Output the (X, Y) coordinate of the center of the cell containing the given text.  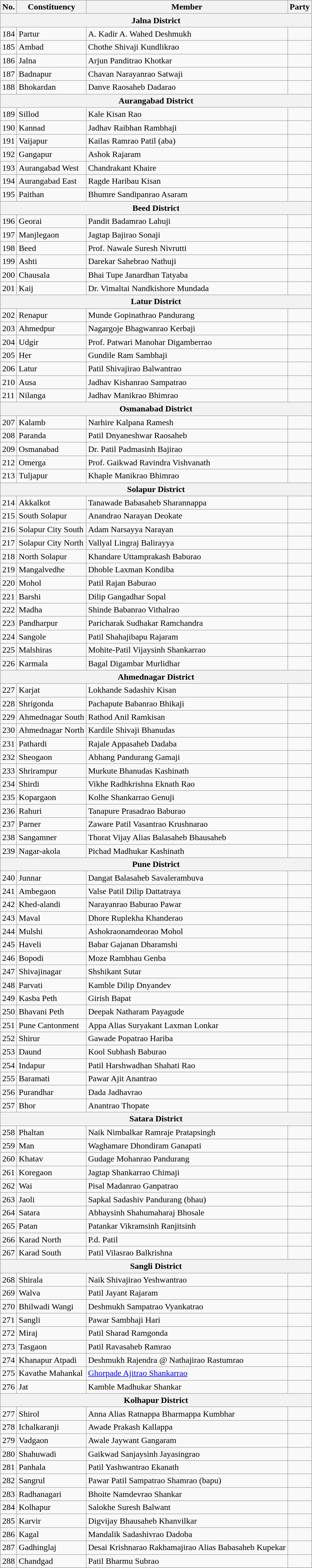
Junnar (51, 878)
266 (8, 1239)
Darekar Sahebrao Nathuji (187, 262)
229 (8, 717)
243 (8, 918)
223 (8, 623)
282 (8, 1481)
Malshiras (51, 650)
North Solapur (51, 556)
Karvir (51, 1521)
Beed District (156, 208)
Moze Rambhau Genba (187, 958)
220 (8, 583)
Indapur (51, 1065)
Mohol (51, 583)
201 (8, 288)
Kool Subhash Baburao (187, 1052)
236 (8, 811)
Appa Alias Suryakant Laxman Lonkar (187, 1025)
187 (8, 74)
Naik Nimbalkar Ramraje Pratapsingh (187, 1132)
Zaware Patil Vasantrao Krushnarao (187, 824)
190 (8, 127)
227 (8, 690)
Ahmednagar South (51, 717)
202 (8, 315)
Ghorpade Ajitrao Shankarrao (187, 1373)
Arjun Panditrao Khotkar (187, 61)
249 (8, 998)
Dr. Patil Padmasinh Bajirao (187, 449)
237 (8, 824)
Shirur (51, 1039)
Sangole (51, 637)
Parvati (51, 985)
Baramati (51, 1079)
Mohite-Patil Vijaysinh Shankarrao (187, 650)
Narhire Kalpana Ramesh (187, 422)
Deshmukh Sampatrao Vyankatrao (187, 1306)
Karad South (51, 1253)
South Solapur (51, 516)
Kale Kisan Rao (187, 114)
Adam Narsayya Narayan (187, 529)
Pathardi (51, 744)
Georai (51, 221)
210 (8, 382)
Bhavani Peth (51, 1012)
Shirol (51, 1413)
Gawade Popatrao Hariba (187, 1039)
Karmala (51, 663)
215 (8, 516)
Kolhe Shankarrao Genuji (187, 797)
Latur (51, 369)
247 (8, 971)
200 (8, 275)
Bopodi (51, 958)
Dilip Gangadhar Sopal (187, 597)
241 (8, 891)
Bagal Digambar Murlidhar (187, 663)
Wai (51, 1186)
Udgir (51, 342)
Kopargaon (51, 797)
Prof. Patwari Manohar Digamberrao (187, 342)
225 (8, 650)
280 (8, 1454)
Pandharpur (51, 623)
Ahmednagar North (51, 730)
Khatav (51, 1159)
221 (8, 597)
Patil Harshwadhan Shahati Rao (187, 1065)
253 (8, 1052)
Bhoite Namdevrao Shankar (187, 1494)
258 (8, 1132)
Chausala (51, 275)
283 (8, 1494)
Pawar Ajit Anantrao (187, 1079)
Purandhar (51, 1092)
Chavan Narayanrao Satwaji (187, 74)
209 (8, 449)
196 (8, 221)
228 (8, 704)
Mandalik Sadashivrao Dadoba (187, 1534)
Vaijapur (51, 141)
257 (8, 1106)
Dhore Ruplekha Khanderao (187, 918)
198 (8, 248)
233 (8, 770)
254 (8, 1065)
264 (8, 1213)
Pune Cantonment (51, 1025)
Bhai Tupe Janardhan Tatyaba (187, 275)
Paithan (51, 195)
Satara District (156, 1119)
Pisal Madanrao Ganpatrao (187, 1186)
Constituency (51, 7)
Jalna District (156, 20)
Omerga (51, 462)
188 (8, 87)
Khanapur Atpadi (51, 1360)
Anantrao Thopate (187, 1106)
186 (8, 61)
Pawar Patil Sampatrao Shamrao (bapu) (187, 1481)
Ashokraonamdeorao Mohol (187, 931)
Prof. Nawale Suresh Nivrutti (187, 248)
Shinde Babanrao Vithalrao (187, 610)
Patil Dnyaneshwar Raosaheb (187, 436)
Dada Jadhavrao (187, 1092)
Party (300, 7)
189 (8, 114)
207 (8, 422)
Kannad (51, 127)
274 (8, 1360)
219 (8, 569)
Shivajinagar (51, 971)
Dhoble Laxman Kondiba (187, 569)
Jagtap Bajirao Sonaji (187, 235)
Jalna (51, 61)
234 (8, 784)
Satara (51, 1213)
272 (8, 1333)
Solapur District (156, 489)
Gadhinglaj (51, 1548)
Kaij (51, 288)
Gaikwad Sanjaysinh Jayasingrao (187, 1454)
288 (8, 1561)
Panhala (51, 1467)
Jadhav Manikrao Bhimrao (187, 396)
Mulshi (51, 931)
Her (51, 355)
Bhumre Sandipanrao Asaram (187, 195)
Aurangabad District (156, 101)
245 (8, 945)
203 (8, 328)
Shshikant Sutar (187, 971)
Abhang Pandurang Gamaji (187, 757)
Aurangabad West (51, 168)
P.d. Patil (187, 1239)
Patankar Vikramsinh Ranjitsinh (187, 1226)
Patil Shahajibapu Rajaram (187, 637)
Tanawade Babasaheb Sharannappa (187, 503)
Gangapur (51, 154)
Kailas Ramrao Patil (aba) (187, 141)
Jat (51, 1387)
Osmanabad (51, 449)
224 (8, 637)
Babar Gajanan Dharamshi (187, 945)
Walva (51, 1293)
Salokhe Suresh Balwant (187, 1507)
Sangrul (51, 1481)
Prof. Gaikwad Ravindra Vishvanath (187, 462)
A. Kadir A. Wahed Deshmukh (187, 34)
Ambegaon (51, 891)
Ausa (51, 382)
Phaltan (51, 1132)
Sangamner (51, 838)
Ahmedpur (51, 328)
Nilanga (51, 396)
Jagtap Shankarrao Chimaji (187, 1172)
Deepak Natharam Payagude (187, 1012)
Pune District (156, 864)
286 (8, 1534)
240 (8, 878)
252 (8, 1039)
Anna Alias Ratnappa Bharmappa Kumbhar (187, 1413)
216 (8, 529)
Sillod (51, 114)
Tuljapur (51, 476)
265 (8, 1226)
Patil Jayant Rajaram (187, 1293)
Kamble Madhukar Shankar (187, 1387)
Abhaysinh Shahumaharaj Bhosale (187, 1213)
Khed-alandi (51, 905)
Paranda (51, 436)
Pachapute Babanrao Bhikaji (187, 704)
205 (8, 355)
Kasba Peth (51, 998)
Thorat Vijay Alias Balasaheb Bhausaheb (187, 838)
Patil Yashwantrao Ekanath (187, 1467)
278 (8, 1427)
Member (187, 7)
218 (8, 556)
208 (8, 436)
Anandrao Narayan Deokate (187, 516)
Kagal (51, 1534)
261 (8, 1172)
Bhilwadi Wangi (51, 1306)
Barshi (51, 597)
232 (8, 757)
Tasgaon (51, 1347)
Khaple Manikrao Bhimrao (187, 476)
Ashok Rajaram (187, 154)
276 (8, 1387)
Gudage Mohanrao Pandurang (187, 1159)
Patil Shivajirao Balwantrao (187, 369)
255 (8, 1079)
Vallyal Lingraj Balirayya (187, 543)
Radhanagari (51, 1494)
Latur District (156, 302)
Desai Krishnarao Rakhamajirao Alias Babasaheb Kupekar (187, 1548)
Valse Patil Dilip Dattatraya (187, 891)
Osmanabad District (156, 409)
Parner (51, 824)
Ashti (51, 262)
284 (8, 1507)
Shrigonda (51, 704)
Deshmukh Rajendra @ Nathajirao Rastumrao (187, 1360)
Madha (51, 610)
Tanapure Prasadrao Baburao (187, 811)
277 (8, 1413)
Pandit Badamrao Lahuji (187, 221)
Miraj (51, 1333)
251 (8, 1025)
Ragde Haribau Kisan (187, 181)
Chothe Shivaji Kundlikrao (187, 47)
239 (8, 851)
287 (8, 1548)
Karjat (51, 690)
Ichalkaranji (51, 1427)
263 (8, 1199)
262 (8, 1186)
Danve Raosaheb Dadarao (187, 87)
Bhokardan (51, 87)
Murkute Bhanudas Kashinath (187, 770)
Patan (51, 1226)
Chandrakant Khaire (187, 168)
244 (8, 931)
Kolhapur District (156, 1400)
194 (8, 181)
199 (8, 262)
Beed (51, 248)
Daund (51, 1052)
Man (51, 1146)
204 (8, 342)
Digvijay Bhausaheb Khanvilkar (187, 1521)
Chandgad (51, 1561)
Lokhande Sadashiv Kisan (187, 690)
Gundile Ram Sambhaji (187, 355)
185 (8, 47)
246 (8, 958)
Vadgaon (51, 1440)
Aurangabad East (51, 181)
Shirdi (51, 784)
192 (8, 154)
Awade Prakash Kallappa (187, 1427)
Karad North (51, 1239)
217 (8, 543)
Patil Sharad Ramgonda (187, 1333)
Patil Rajan Baburao (187, 583)
Solapur City North (51, 543)
Patil Vilasrao Balkrishna (187, 1253)
211 (8, 396)
250 (8, 1012)
Pawar Sambhaji Hari (187, 1320)
Rathod Anil Ramkisan (187, 717)
281 (8, 1467)
193 (8, 168)
Rajale Appasaheb Dadaba (187, 744)
213 (8, 476)
Ahmednagar District (156, 677)
Nagar-akola (51, 851)
275 (8, 1373)
Akkalkot (51, 503)
248 (8, 985)
212 (8, 462)
Maval (51, 918)
Kalamb (51, 422)
Girish Bapat (187, 998)
Shrirampur (51, 770)
267 (8, 1253)
No. (8, 7)
Haveli (51, 945)
Jadhav Kishanrao Sampatrao (187, 382)
Patil Bharmu Subrao (187, 1561)
Renapur (51, 315)
271 (8, 1320)
Vikhe Radhkrishna Eknath Rao (187, 784)
Khandare Uttamprakash Baburao (187, 556)
256 (8, 1092)
242 (8, 905)
285 (8, 1521)
197 (8, 235)
Koregaon (51, 1172)
273 (8, 1347)
Kavathe Mahankal (51, 1373)
Shahuwadi (51, 1454)
Sangli District (156, 1266)
Nagargoje Bhagwanrao Kerbaji (187, 328)
259 (8, 1146)
Mangalvedhe (51, 569)
235 (8, 797)
Munde Gopinathrao Pandurang (187, 315)
214 (8, 503)
Jadhav Raibhan Rambhaji (187, 127)
184 (8, 34)
Bhor (51, 1106)
Dr. Vimaltai Nandkishore Mundada (187, 288)
Badnapur (51, 74)
Kamble Dilip Dnyandev (187, 985)
260 (8, 1159)
279 (8, 1440)
191 (8, 141)
270 (8, 1306)
Patil Ravasaheb Ramrao (187, 1347)
Pichad Madhukar Kashinath (187, 851)
Rahuri (51, 811)
238 (8, 838)
Shirala (51, 1280)
Waghamare Dhondiram Ganapati (187, 1146)
Solapur City South (51, 529)
231 (8, 744)
Sapkal Sadashiv Pandurang (bhau) (187, 1199)
268 (8, 1280)
Jaoli (51, 1199)
Manjlegaon (51, 235)
Kardile Shivaji Bhanudas (187, 730)
222 (8, 610)
Awale Jaywant Gangaram (187, 1440)
Partur (51, 34)
Naik Shivajirao Yeshwantrao (187, 1280)
Dangat Balasaheb Savalerambuva (187, 878)
230 (8, 730)
Sheogaon (51, 757)
Paricharak Sudhakar Ramchandra (187, 623)
Ambad (51, 47)
Kolhapur (51, 1507)
269 (8, 1293)
Sangli (51, 1320)
206 (8, 369)
226 (8, 663)
195 (8, 195)
Narayanrao Baburao Pawar (187, 905)
